Return the (x, y) coordinate for the center point of the cell that contains the specified text.  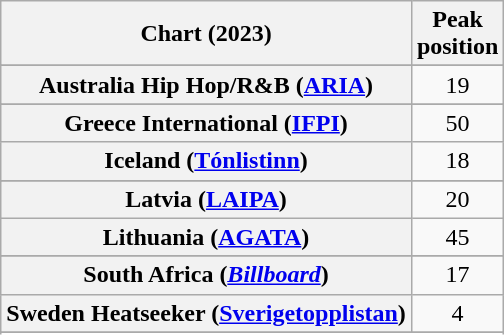
South Africa (Billboard) (206, 275)
Lithuania (AGATA) (206, 237)
Iceland (Tónlistinn) (206, 161)
45 (457, 237)
Greece International (IFPI) (206, 123)
20 (457, 199)
Latvia (LAIPA) (206, 199)
Sweden Heatseeker (Sverigetopplistan) (206, 313)
18 (457, 161)
50 (457, 123)
Peakposition (457, 34)
Australia Hip Hop/R&B (ARIA) (206, 85)
19 (457, 85)
4 (457, 313)
Chart (2023) (206, 34)
17 (457, 275)
